Output the [x, y] coordinate of the center of the cell containing the given text.  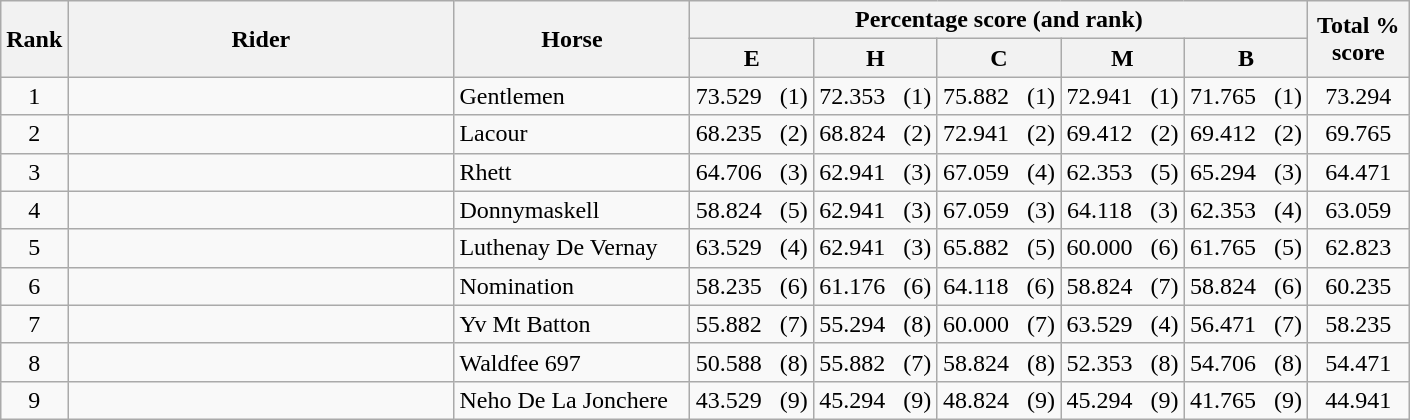
C [999, 58]
Rhett [572, 172]
55.294 (8) [876, 324]
60.000 (6) [1123, 248]
E [752, 58]
Waldfee 697 [572, 362]
69.765 [1358, 134]
75.882 (1) [999, 96]
M [1123, 58]
62.353 (5) [1123, 172]
58.824 (6) [1246, 286]
58.824 (8) [999, 362]
Nomination [572, 286]
71.765 (1) [1246, 96]
52.353 (8) [1123, 362]
64.706 (3) [752, 172]
3 [34, 172]
48.824 (9) [999, 400]
72.941 (1) [1123, 96]
64.118 (6) [999, 286]
56.471 (7) [1246, 324]
Rank [34, 39]
5 [34, 248]
63.059 [1358, 210]
B [1246, 58]
64.118 (3) [1123, 210]
58.824 (7) [1123, 286]
41.765 (9) [1246, 400]
62.353 (4) [1246, 210]
61.765 (5) [1246, 248]
54.471 [1358, 362]
7 [34, 324]
6 [34, 286]
Gentlemen [572, 96]
H [876, 58]
Neho De La Jonchere [572, 400]
73.294 [1358, 96]
Total % score [1358, 39]
Horse [572, 39]
64.471 [1358, 172]
73.529 (1) [752, 96]
4 [34, 210]
67.059 (3) [999, 210]
2 [34, 134]
8 [34, 362]
72.941 (2) [999, 134]
Yv Mt Batton [572, 324]
Lacour [572, 134]
58.824 (5) [752, 210]
65.294 (3) [1246, 172]
50.588 (8) [752, 362]
Donnymaskell [572, 210]
68.824 (2) [876, 134]
61.176 (6) [876, 286]
60.000 (7) [999, 324]
60.235 [1358, 286]
Luthenay De Vernay [572, 248]
9 [34, 400]
Percentage score (and rank) [999, 20]
58.235 (6) [752, 286]
65.882 (5) [999, 248]
67.059 (4) [999, 172]
43.529 (9) [752, 400]
44.941 [1358, 400]
62.823 [1358, 248]
1 [34, 96]
72.353 (1) [876, 96]
58.235 [1358, 324]
54.706 (8) [1246, 362]
68.235 (2) [752, 134]
Rider [261, 39]
